Pinpoint the cell where the given text exists, returning its (X, Y) midpoint coordinate. 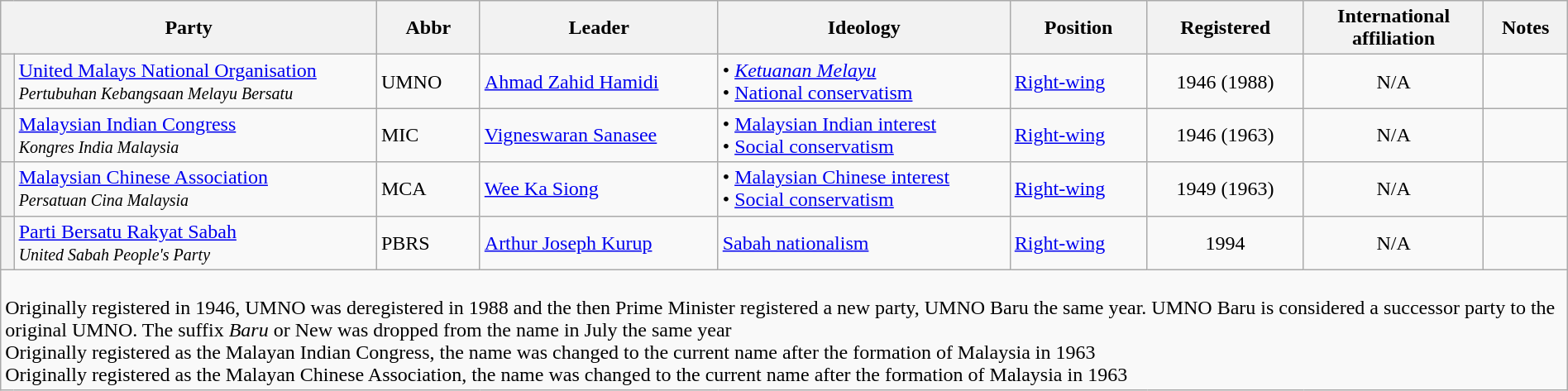
1994 (1226, 243)
MCA (428, 188)
1946 (1988) (1226, 81)
Position (1078, 28)
Internationalaffiliation (1394, 28)
UMNO (428, 81)
• Ketuanan Melayu • National conservatism (863, 81)
Malaysian Indian Congress Kongres India Malaysia (195, 136)
• Malaysian Chinese interest • Social conservatism (863, 188)
Parti Bersatu Rakyat Sabah United Sabah People's Party (195, 243)
Vigneswaran Sanasee (599, 136)
Party (189, 28)
MIC (428, 136)
Malaysian Chinese Association Persatuan Cina Malaysia (195, 188)
Registered (1226, 28)
Wee Ka Siong (599, 188)
Ahmad Zahid Hamidi (599, 81)
Ideology (863, 28)
• Malaysian Indian interest • Social conservatism (863, 136)
Sabah nationalism (863, 243)
United Malays National Organisation Pertubuhan Kebangsaan Melayu Bersatu (195, 81)
Leader (599, 28)
Arthur Joseph Kurup (599, 243)
1946 (1963) (1226, 136)
Abbr (428, 28)
PBRS (428, 243)
1949 (1963) (1226, 188)
Notes (1525, 28)
